Detect which cell encompasses the target text, then output its (x, y) center coordinate. 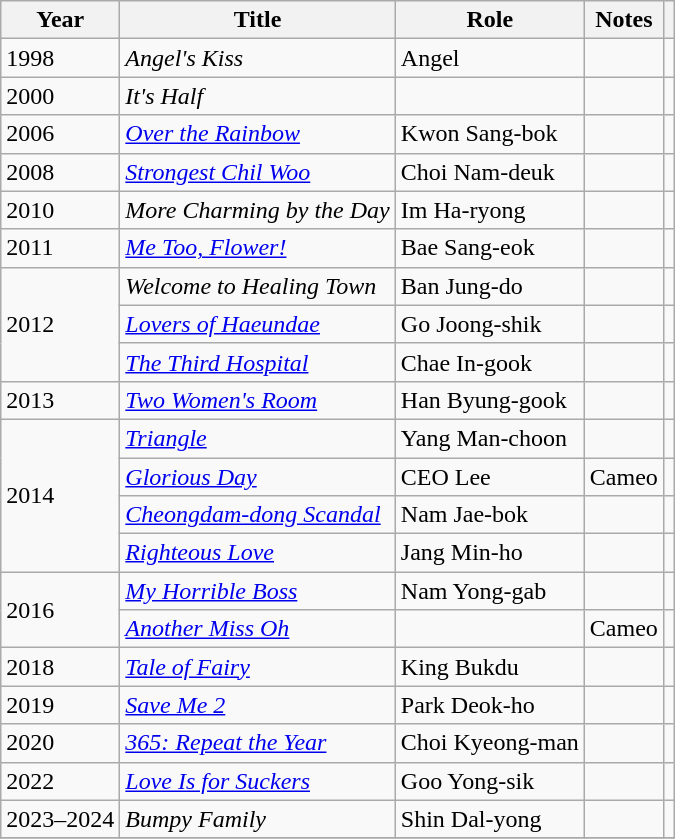
2018 (60, 667)
2011 (60, 248)
2016 (60, 610)
Go Joong-shik (490, 324)
Another Miss Oh (258, 629)
Save Me 2 (258, 705)
Love Is for Suckers (258, 781)
Notes (624, 20)
2013 (60, 400)
CEO Lee (490, 477)
2020 (60, 743)
2014 (60, 495)
Choi Nam-deuk (490, 172)
Choi Kyeong-man (490, 743)
Two Women's Room (258, 400)
2000 (60, 96)
2022 (60, 781)
It's Half (258, 96)
Goo Yong-sik (490, 781)
Me Too, Flower! (258, 248)
Cheongdam-dong Scandal (258, 515)
2012 (60, 324)
Im Ha-ryong (490, 210)
Righteous Love (258, 553)
My Horrible Boss (258, 591)
2010 (60, 210)
Role (490, 20)
Bumpy Family (258, 819)
Lovers of Haeundae (258, 324)
Triangle (258, 438)
Title (258, 20)
Park Deok-ho (490, 705)
Glorious Day (258, 477)
Chae In-gook (490, 362)
Ban Jung-do (490, 286)
Strongest Chil Woo (258, 172)
Year (60, 20)
2019 (60, 705)
2006 (60, 134)
Shin Dal-yong (490, 819)
Over the Rainbow (258, 134)
More Charming by the Day (258, 210)
Angel (490, 58)
2023–2024 (60, 819)
Angel's Kiss (258, 58)
Kwon Sang-bok (490, 134)
365: Repeat the Year (258, 743)
Nam Jae-bok (490, 515)
Welcome to Healing Town (258, 286)
Bae Sang-eok (490, 248)
Tale of Fairy (258, 667)
The Third Hospital (258, 362)
1998 (60, 58)
King Bukdu (490, 667)
Han Byung-gook (490, 400)
Jang Min-ho (490, 553)
Nam Yong-gab (490, 591)
2008 (60, 172)
Yang Man-choon (490, 438)
